Pinpoint the cell where the given text exists, returning its (x, y) midpoint coordinate. 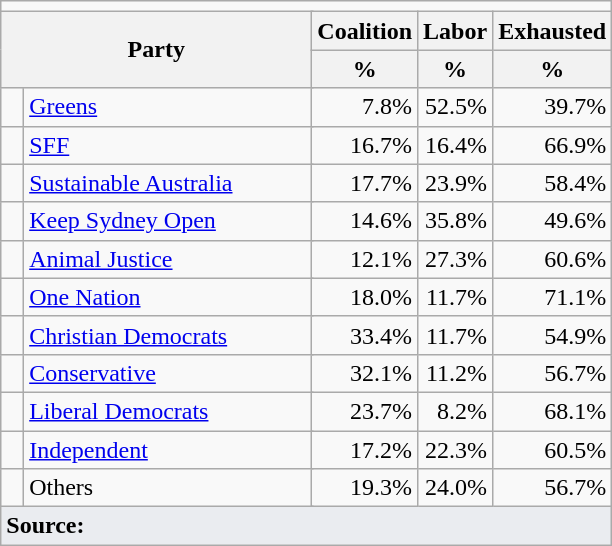
Exhausted (552, 31)
Coalition (365, 31)
Labor (456, 31)
8.2% (456, 411)
Independent (168, 449)
35.8% (456, 221)
11.2% (456, 373)
18.0% (365, 297)
7.8% (365, 107)
SFF (168, 145)
71.1% (552, 297)
23.7% (365, 411)
Sustainable Australia (168, 183)
Liberal Democrats (168, 411)
58.4% (552, 183)
68.1% (552, 411)
16.4% (456, 145)
16.7% (365, 145)
66.9% (552, 145)
39.7% (552, 107)
27.3% (456, 259)
24.0% (456, 488)
60.5% (552, 449)
32.1% (365, 373)
60.6% (552, 259)
Party (156, 50)
17.7% (365, 183)
Conservative (168, 373)
17.2% (365, 449)
Others (168, 488)
22.3% (456, 449)
14.6% (365, 221)
Greens (168, 107)
52.5% (456, 107)
33.4% (365, 335)
One Nation (168, 297)
Source: (306, 526)
Christian Democrats (168, 335)
49.6% (552, 221)
54.9% (552, 335)
23.9% (456, 183)
12.1% (365, 259)
Animal Justice (168, 259)
Keep Sydney Open (168, 221)
19.3% (365, 488)
